Scan for the cell matching the given text and deliver its [x, y] coordinate at center. 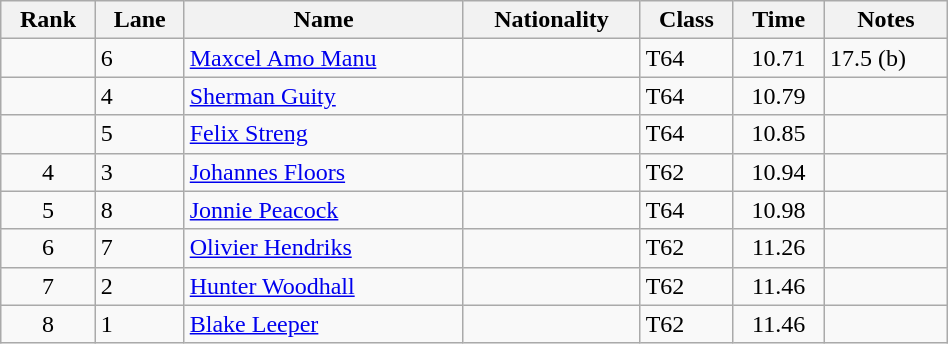
Olivier Hendriks [324, 248]
Felix Streng [324, 134]
Lane [140, 20]
Time [779, 20]
Maxcel Amo Manu [324, 58]
2 [140, 286]
10.85 [779, 134]
11.26 [779, 248]
3 [140, 172]
Sherman Guity [324, 96]
17.5 (b) [886, 58]
10.98 [779, 210]
Hunter Woodhall [324, 286]
Nationality [552, 20]
10.79 [779, 96]
Name [324, 20]
Class [686, 20]
Johannes Floors [324, 172]
Jonnie Peacock [324, 210]
10.94 [779, 172]
Notes [886, 20]
1 [140, 324]
10.71 [779, 58]
Rank [48, 20]
Blake Leeper [324, 324]
